Pinpoint the cell where the given text exists, returning its (x, y) midpoint coordinate. 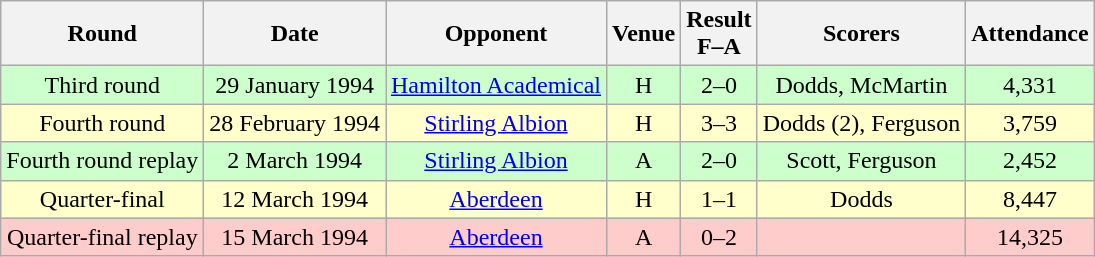
Scott, Ferguson (862, 161)
8,447 (1030, 199)
29 January 1994 (295, 85)
2 March 1994 (295, 161)
Hamilton Academical (496, 85)
Fourth round (102, 123)
Third round (102, 85)
Dodds (2), Ferguson (862, 123)
3,759 (1030, 123)
14,325 (1030, 237)
Attendance (1030, 34)
Opponent (496, 34)
Date (295, 34)
Quarter-final replay (102, 237)
12 March 1994 (295, 199)
1–1 (719, 199)
Dodds, McMartin (862, 85)
Quarter-final (102, 199)
Round (102, 34)
0–2 (719, 237)
Fourth round replay (102, 161)
28 February 1994 (295, 123)
Scorers (862, 34)
2,452 (1030, 161)
Venue (643, 34)
4,331 (1030, 85)
15 March 1994 (295, 237)
Dodds (862, 199)
ResultF–A (719, 34)
3–3 (719, 123)
